For the text-containing cell, return its midpoint in (x, y) coordinate format. 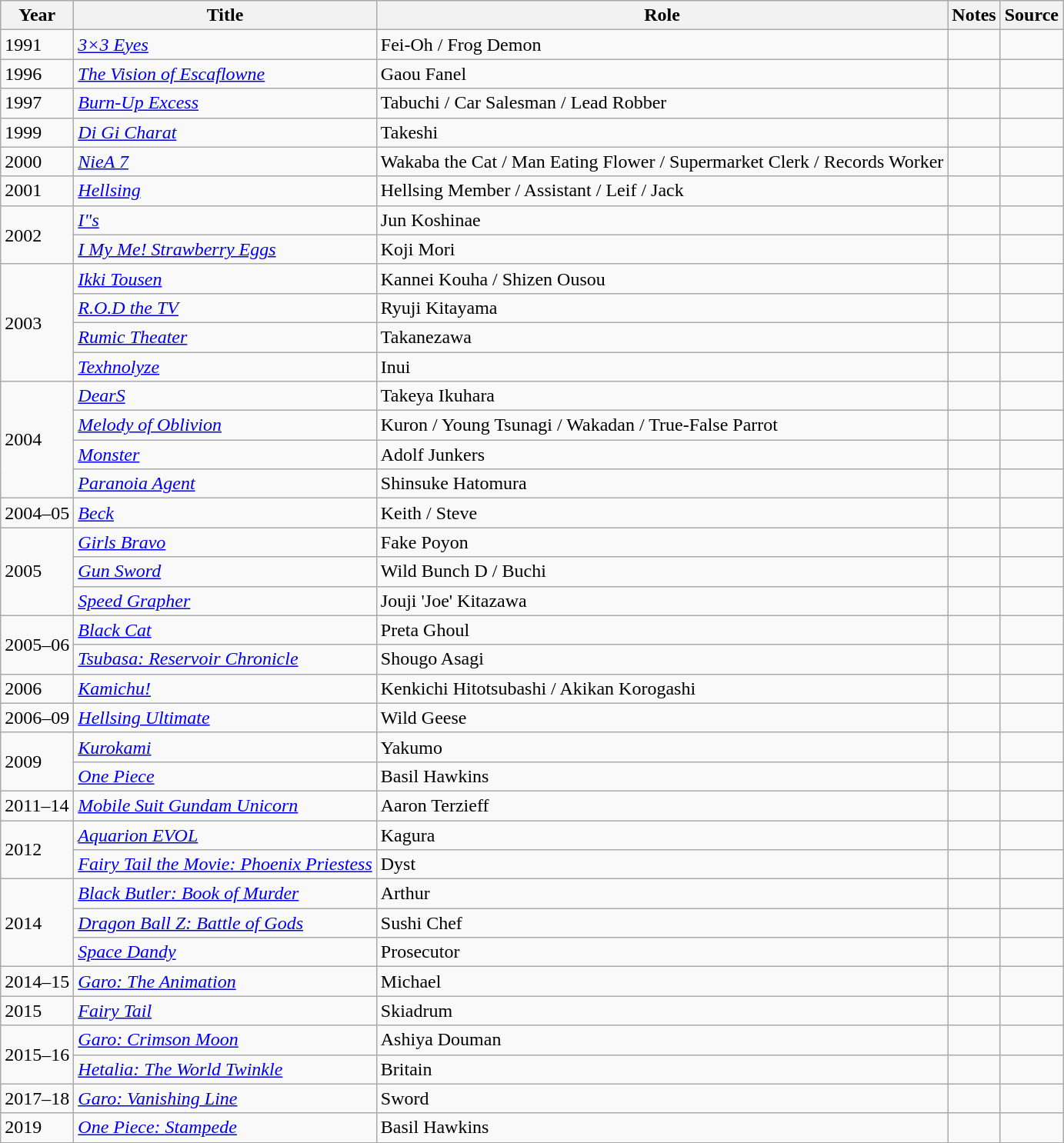
3×3 Eyes (225, 45)
Takanezawa (662, 337)
Kagura (662, 835)
Fairy Tail (225, 1011)
I My Me! Strawberry Eggs (225, 249)
2015 (37, 1011)
Source (1031, 15)
Title (225, 15)
Sushi Chef (662, 923)
Preta Ghoul (662, 630)
Prosecutor (662, 952)
Ashiya Douman (662, 1040)
Shougo Asagi (662, 659)
2009 (37, 761)
One Piece (225, 776)
2017–18 (37, 1098)
Garo: Crimson Moon (225, 1040)
Burn-Up Excess (225, 103)
Adolf Junkers (662, 455)
Gun Sword (225, 571)
2011–14 (37, 805)
Speed Grapher (225, 601)
Koji Mori (662, 249)
Fake Poyon (662, 542)
Kamichu! (225, 688)
Kuron / Young Tsunagi / Wakadan / True-False Parrot (662, 425)
Role (662, 15)
Yakumo (662, 747)
Dragon Ball Z: Battle of Gods (225, 923)
The Vision of Escaflowne (225, 74)
Wild Geese (662, 718)
Melody of Oblivion (225, 425)
Hellsing (225, 191)
Notes (974, 15)
1991 (37, 45)
Beck (225, 513)
Black Butler: Book of Murder (225, 894)
2005 (37, 571)
Wild Bunch D / Buchi (662, 571)
Fei-Oh / Frog Demon (662, 45)
2002 (37, 235)
One Piece: Stampede (225, 1128)
Garo: Vanishing Line (225, 1098)
Britain (662, 1069)
NieA 7 (225, 162)
Takeya Ikuhara (662, 396)
Tabuchi / Car Salesman / Lead Robber (662, 103)
Kurokami (225, 747)
2019 (37, 1128)
2004–05 (37, 513)
Black Cat (225, 630)
Kenkichi Hitotsubashi / Akikan Korogashi (662, 688)
2000 (37, 162)
Sword (662, 1098)
2006 (37, 688)
Dyst (662, 865)
Hellsing Member / Assistant / Leif / Jack (662, 191)
Hetalia: The World Twinkle (225, 1069)
2015–16 (37, 1055)
1997 (37, 103)
Rumic Theater (225, 337)
2004 (37, 440)
Texhnolyze (225, 367)
Fairy Tail the Movie: Phoenix Priestess (225, 865)
Gaou Fanel (662, 74)
Michael (662, 981)
2005–06 (37, 645)
Girls Bravo (225, 542)
2006–09 (37, 718)
Keith / Steve (662, 513)
2012 (37, 849)
2014 (37, 923)
Garo: The Animation (225, 981)
Shinsuke Hatomura (662, 484)
I"s (225, 220)
R.O.D the TV (225, 308)
Takeshi (662, 132)
2001 (37, 191)
Hellsing Ultimate (225, 718)
Jun Koshinae (662, 220)
Ikki Tousen (225, 278)
Space Dandy (225, 952)
2014–15 (37, 981)
Jouji 'Joe' Kitazawa (662, 601)
DearS (225, 396)
1999 (37, 132)
Tsubasa: Reservoir Chronicle (225, 659)
Paranoia Agent (225, 484)
Arthur (662, 894)
Ryuji Kitayama (662, 308)
Year (37, 15)
Aaron Terzieff (662, 805)
Di Gi Charat (225, 132)
Kannei Kouha / Shizen Ousou (662, 278)
1996 (37, 74)
Inui (662, 367)
Wakaba the Cat / Man Eating Flower / Supermarket Clerk / Records Worker (662, 162)
Monster (225, 455)
Skiadrum (662, 1011)
Mobile Suit Gundam Unicorn (225, 805)
Aquarion EVOL (225, 835)
2003 (37, 322)
